Provide the (x, y) coordinate of the cell's center where the given text is located.  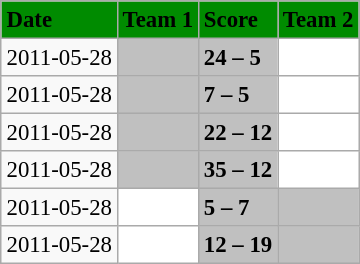
Score (238, 20)
Team 1 (158, 20)
7 – 5 (238, 95)
22 – 12 (238, 133)
Team 2 (318, 20)
35 – 12 (238, 170)
Date (59, 20)
5 – 7 (238, 208)
24 – 5 (238, 57)
12 – 19 (238, 245)
